Return [X, Y] of the center of cell containing provided text 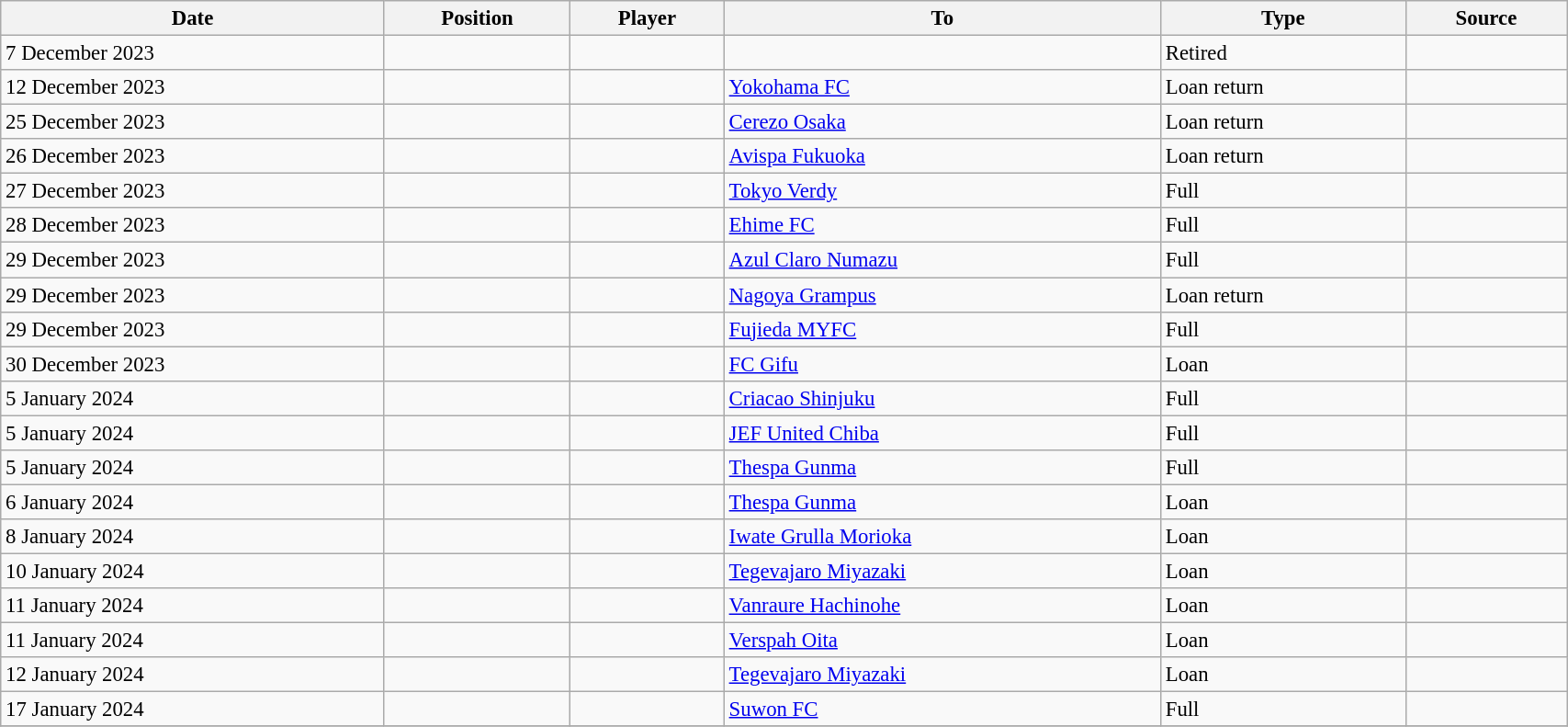
Fujieda MYFC [942, 329]
8 January 2024 [193, 537]
12 December 2023 [193, 87]
Tokyo Verdy [942, 191]
Criacao Shinjuku [942, 398]
10 January 2024 [193, 571]
Player [648, 18]
Yokohama FC [942, 87]
12 January 2024 [193, 675]
FC Gifu [942, 364]
Date [193, 18]
28 December 2023 [193, 225]
Vanraure Hachinohe [942, 606]
Verspah Oita [942, 641]
Source [1486, 18]
To [942, 18]
Iwate Grulla Morioka [942, 537]
Ehime FC [942, 225]
Type [1282, 18]
Avispa Fukuoka [942, 156]
7 December 2023 [193, 53]
Suwon FC [942, 710]
Cerezo Osaka [942, 122]
6 January 2024 [193, 502]
17 January 2024 [193, 710]
Retired [1282, 53]
27 December 2023 [193, 191]
JEF United Chiba [942, 433]
25 December 2023 [193, 122]
26 December 2023 [193, 156]
Azul Claro Numazu [942, 260]
30 December 2023 [193, 364]
Nagoya Grampus [942, 295]
Position [477, 18]
